Detect which cell encompasses the target text, then output its (X, Y) center coordinate. 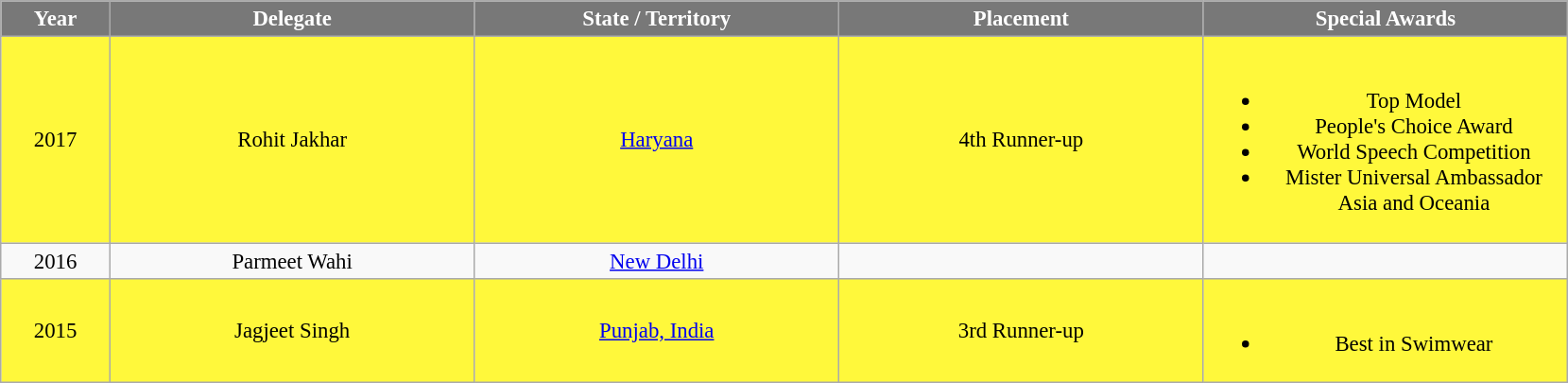
2016 (56, 261)
Jagjeet Singh (292, 330)
Punjab, India (657, 330)
Best in Swimwear (1386, 330)
Rohit Jakhar (292, 140)
3rd Runner-up (1022, 330)
2017 (56, 140)
2015 (56, 330)
Year (56, 19)
Delegate (292, 19)
New Delhi (657, 261)
4th Runner-up (1022, 140)
Special Awards (1386, 19)
Haryana (657, 140)
Top ModelPeople's Choice AwardWorld Speech CompetitionMister Universal Ambassador Asia and Oceania (1386, 140)
Parmeet Wahi (292, 261)
State / Territory (657, 19)
Placement (1022, 19)
